Provide the (X, Y) coordinate of the cell's center where the given text is located.  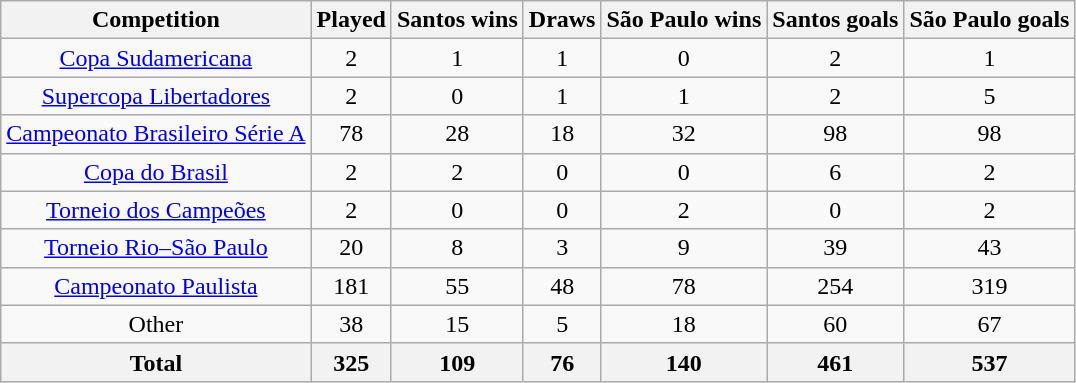
28 (457, 134)
319 (990, 286)
3 (562, 248)
Other (156, 324)
Torneio dos Campeões (156, 210)
Supercopa Libertadores (156, 96)
Copa do Brasil (156, 172)
9 (684, 248)
461 (836, 362)
38 (351, 324)
20 (351, 248)
39 (836, 248)
Draws (562, 20)
Copa Sudamericana (156, 58)
São Paulo goals (990, 20)
67 (990, 324)
Torneio Rio–São Paulo (156, 248)
8 (457, 248)
325 (351, 362)
Played (351, 20)
Campeonato Brasileiro Série A (156, 134)
60 (836, 324)
Competition (156, 20)
181 (351, 286)
São Paulo wins (684, 20)
Santos wins (457, 20)
109 (457, 362)
140 (684, 362)
15 (457, 324)
6 (836, 172)
Santos goals (836, 20)
76 (562, 362)
254 (836, 286)
55 (457, 286)
Campeonato Paulista (156, 286)
Total (156, 362)
48 (562, 286)
43 (990, 248)
32 (684, 134)
537 (990, 362)
